Identify which cell holds the provided text, then report its [x, y] central coordinate. 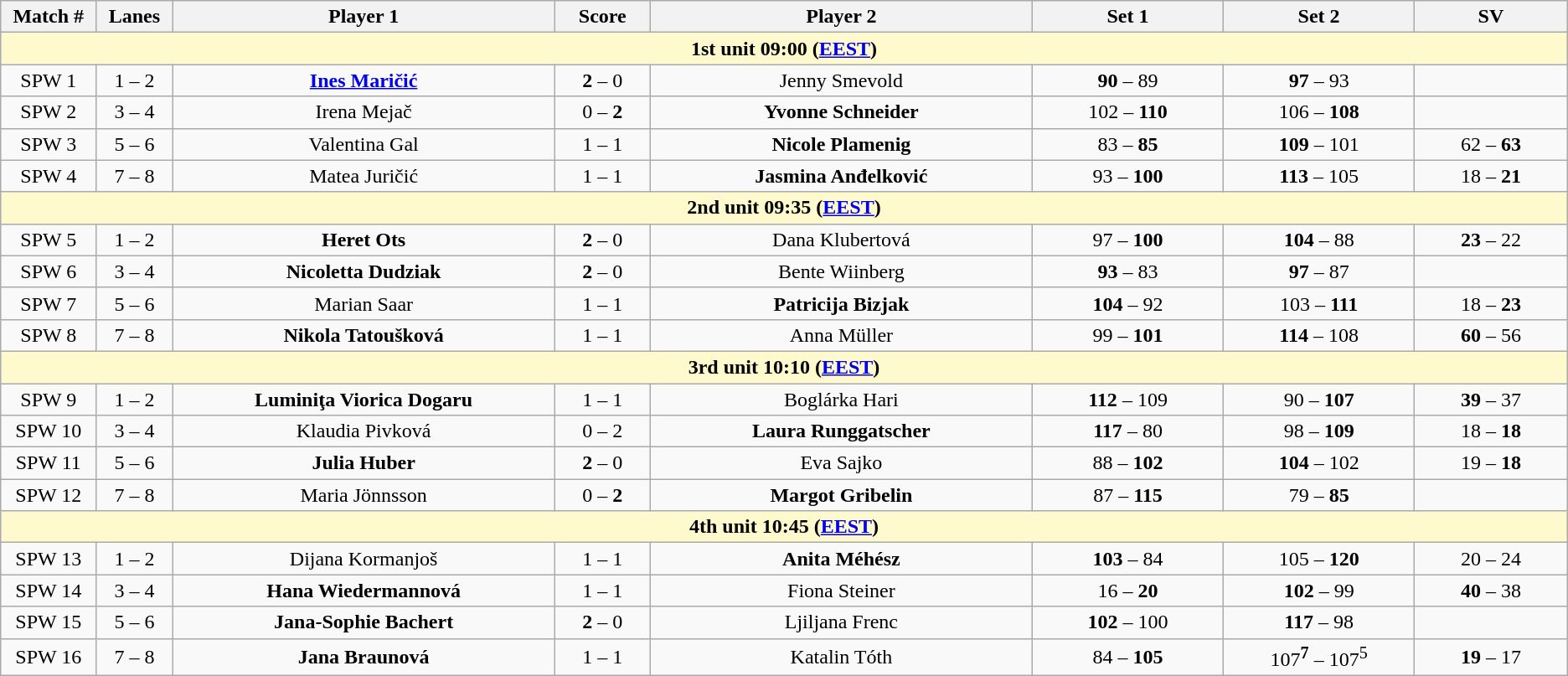
39 – 37 [1491, 400]
23 – 22 [1491, 240]
83 – 85 [1127, 144]
112 – 109 [1127, 400]
SPW 9 [49, 400]
106 – 108 [1319, 112]
114 – 108 [1319, 335]
62 – 63 [1491, 144]
Nikola Tatoušková [364, 335]
Nicole Plamenig [841, 144]
97 – 93 [1319, 80]
Margot Gribelin [841, 495]
90 – 89 [1127, 80]
Player 2 [841, 17]
Jasmina Anđelković [841, 176]
SPW 11 [49, 463]
79 – 85 [1319, 495]
104 – 88 [1319, 240]
113 – 105 [1319, 176]
Patricija Bizjak [841, 303]
109 – 101 [1319, 144]
102 – 110 [1127, 112]
99 – 101 [1127, 335]
117 – 98 [1319, 622]
SPW 13 [49, 559]
Luminiţa Viorica Dogaru [364, 400]
1077 – 1075 [1319, 657]
SPW 7 [49, 303]
102 – 99 [1319, 591]
97 – 87 [1319, 271]
Ines Maričić [364, 80]
SPW 10 [49, 431]
Player 1 [364, 17]
Laura Runggatscher [841, 431]
84 – 105 [1127, 657]
60 – 56 [1491, 335]
Marian Saar [364, 303]
Nicoletta Dudziak [364, 271]
117 – 80 [1127, 431]
16 – 20 [1127, 591]
Fiona Steiner [841, 591]
2nd unit 09:35 (EEST) [784, 208]
105 – 120 [1319, 559]
Valentina Gal [364, 144]
Match # [49, 17]
Julia Huber [364, 463]
Anita Méhész [841, 559]
Yvonne Schneider [841, 112]
104 – 102 [1319, 463]
19 – 17 [1491, 657]
90 – 107 [1319, 400]
Boglárka Hari [841, 400]
Lanes [134, 17]
Jana-Sophie Bachert [364, 622]
SPW 15 [49, 622]
Set 2 [1319, 17]
20 – 24 [1491, 559]
Heret Ots [364, 240]
Dijana Kormanjoš [364, 559]
SPW 14 [49, 591]
19 – 18 [1491, 463]
Bente Wiinberg [841, 271]
SPW 2 [49, 112]
4th unit 10:45 (EEST) [784, 527]
Matea Juričić [364, 176]
3rd unit 10:10 (EEST) [784, 367]
103 – 111 [1319, 303]
Set 1 [1127, 17]
97 – 100 [1127, 240]
18 – 21 [1491, 176]
98 – 109 [1319, 431]
103 – 84 [1127, 559]
SPW 3 [49, 144]
SPW 1 [49, 80]
Anna Müller [841, 335]
102 – 100 [1127, 622]
SPW 6 [49, 271]
18 – 18 [1491, 431]
Katalin Tóth [841, 657]
87 – 115 [1127, 495]
SPW 4 [49, 176]
Maria Jönnsson [364, 495]
Jana Braunová [364, 657]
40 – 38 [1491, 591]
Klaudia Pivková [364, 431]
93 – 100 [1127, 176]
Jenny Smevold [841, 80]
Irena Mejač [364, 112]
Ljiljana Frenc [841, 622]
1st unit 09:00 (EEST) [784, 49]
SPW 8 [49, 335]
18 – 23 [1491, 303]
SV [1491, 17]
Dana Klubertová [841, 240]
SPW 5 [49, 240]
104 – 92 [1127, 303]
Hana Wiedermannová [364, 591]
93 – 83 [1127, 271]
88 – 102 [1127, 463]
Eva Sajko [841, 463]
SPW 16 [49, 657]
SPW 12 [49, 495]
Score [602, 17]
